Locate the cell with the specified text and output its (X, Y) center coordinate. 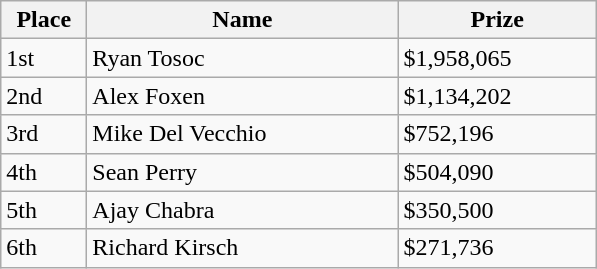
2nd (44, 96)
Ryan Tosoc (242, 58)
5th (44, 210)
Sean Perry (242, 172)
$1,958,065 (498, 58)
Prize (498, 20)
$1,134,202 (498, 96)
6th (44, 248)
1st (44, 58)
4th (44, 172)
$752,196 (498, 134)
$350,500 (498, 210)
Name (242, 20)
$504,090 (498, 172)
$271,736 (498, 248)
Alex Foxen (242, 96)
Place (44, 20)
Mike Del Vecchio (242, 134)
Richard Kirsch (242, 248)
3rd (44, 134)
Ajay Chabra (242, 210)
